Capture the cell that displays the provided text and extract its [X, Y] central coordinate. 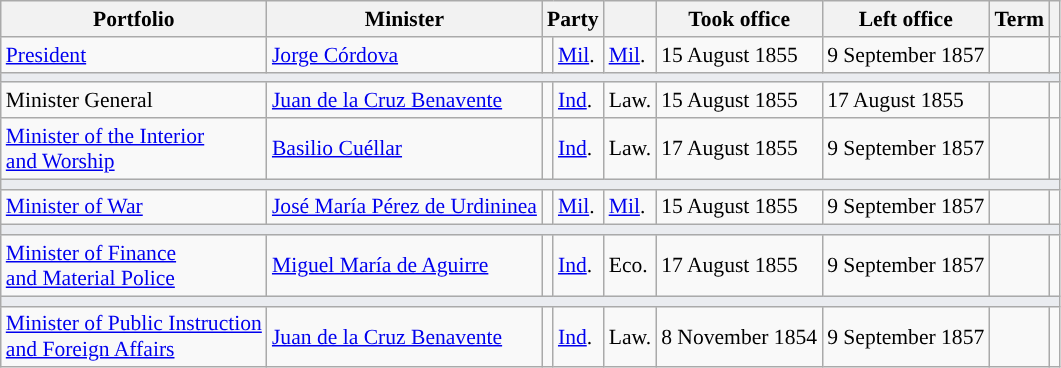
Took office [739, 19]
Basilio Cuéllar [404, 148]
Minister of Financeand Material Police [134, 266]
Minister [404, 19]
Minister of War [134, 207]
Minister of Public Instructionand Foreign Affairs [134, 336]
Portfolio [134, 19]
Party [573, 19]
Miguel María de Aguirre [404, 266]
Eco. [630, 266]
President [134, 55]
Minister of the Interiorand Worship [134, 148]
8 November 1854 [739, 336]
Jorge Córdova [404, 55]
Minister General [134, 101]
José María Pérez de Urdininea [404, 207]
Left office [906, 19]
Term [1019, 19]
